Capture the cell that displays the provided text and extract its [x, y] central coordinate. 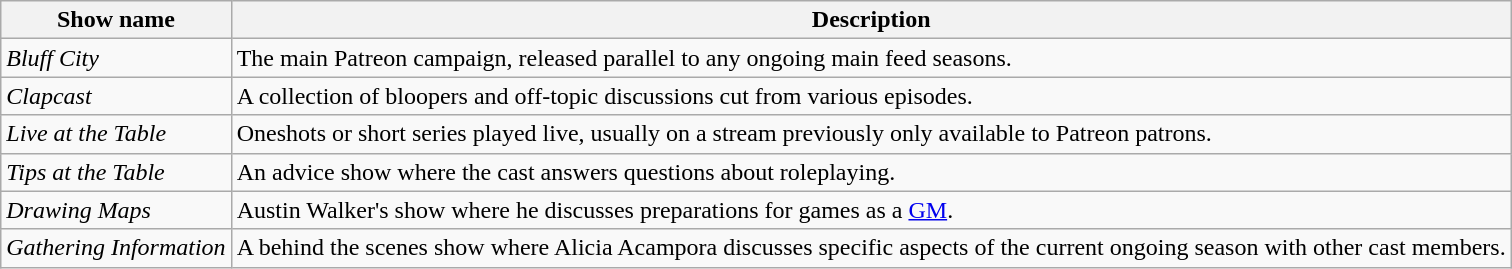
Clapcast [116, 96]
A behind the scenes show where Alicia Acampora discusses specific aspects of the current ongoing season with other cast members. [871, 248]
Drawing Maps [116, 210]
Gathering Information [116, 248]
Live at the Table [116, 134]
A collection of bloopers and off-topic discussions cut from various episodes. [871, 96]
Austin Walker's show where he discusses preparations for games as a GM. [871, 210]
Bluff City [116, 58]
The main Patreon campaign, released parallel to any ongoing main feed seasons. [871, 58]
Oneshots or short series played live, usually on a stream previously only available to Patreon patrons. [871, 134]
Show name [116, 20]
Tips at the Table [116, 172]
An advice show where the cast answers questions about roleplaying. [871, 172]
Description [871, 20]
